From the cell containing the given text, extract its center point as (X, Y) coordinate. 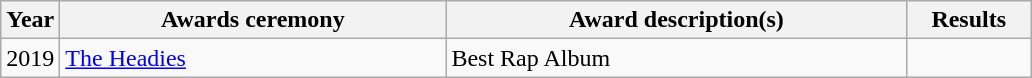
Award description(s) (676, 20)
2019 (30, 58)
Year (30, 20)
The Headies (253, 58)
Results (969, 20)
Awards ceremony (253, 20)
Best Rap Album (676, 58)
